From the cell containing the given text, extract its center point as (x, y) coordinate. 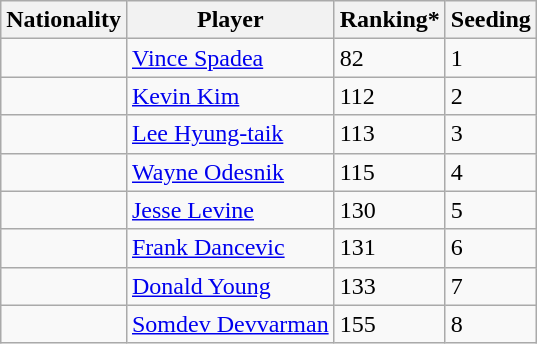
113 (390, 134)
3 (490, 134)
Seeding (490, 20)
Donald Young (230, 286)
82 (390, 58)
Wayne Odesnik (230, 172)
Frank Dancevic (230, 248)
130 (390, 210)
Somdev Devvarman (230, 324)
Player (230, 20)
7 (490, 286)
2 (490, 96)
131 (390, 248)
Jesse Levine (230, 210)
133 (390, 286)
Nationality (64, 20)
5 (490, 210)
Ranking* (390, 20)
Kevin Kim (230, 96)
6 (490, 248)
Vince Spadea (230, 58)
Lee Hyung-taik (230, 134)
155 (390, 324)
112 (390, 96)
115 (390, 172)
8 (490, 324)
1 (490, 58)
4 (490, 172)
